Provide the (X, Y) coordinate of the cell's center where the given text is located.  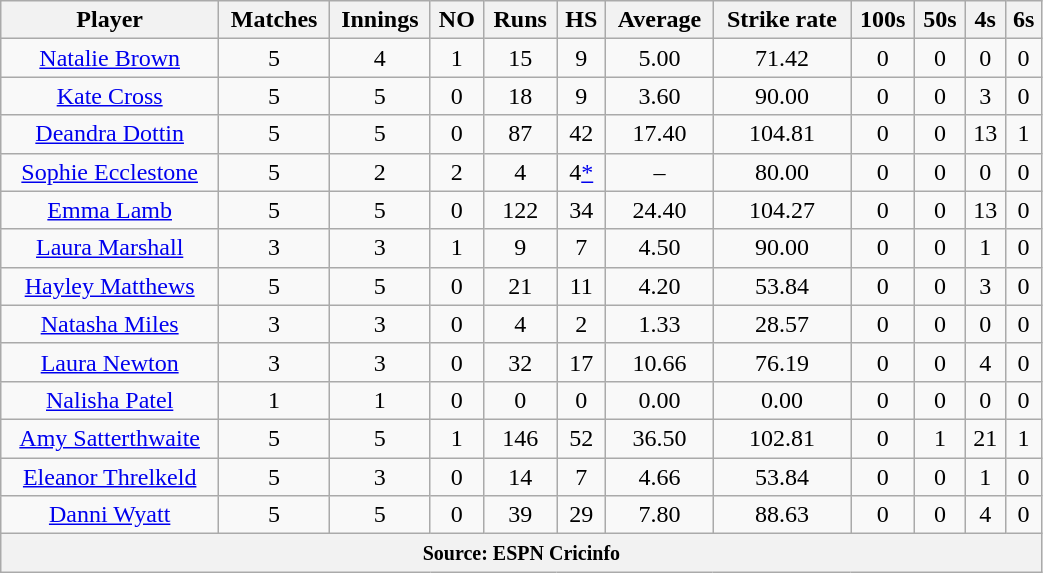
6s (1024, 20)
24.40 (660, 210)
29 (582, 515)
11 (582, 286)
14 (520, 477)
– (660, 172)
39 (520, 515)
Nalisha Patel (110, 400)
15 (520, 58)
Player (110, 20)
Kate Cross (110, 96)
88.63 (782, 515)
Laura Newton (110, 362)
Strike rate (782, 20)
10.66 (660, 362)
Eleanor Threlkeld (110, 477)
4.20 (660, 286)
3.60 (660, 96)
146 (520, 438)
71.42 (782, 58)
Sophie Ecclestone (110, 172)
32 (520, 362)
104.81 (782, 134)
Matches (274, 20)
4.66 (660, 477)
102.81 (782, 438)
1.33 (660, 324)
Average (660, 20)
76.19 (782, 362)
50s (940, 20)
Natalie Brown (110, 58)
Source: ESPN Cricinfo (522, 553)
18 (520, 96)
17.40 (660, 134)
87 (520, 134)
34 (582, 210)
122 (520, 210)
52 (582, 438)
100s (883, 20)
5.00 (660, 58)
Hayley Matthews (110, 286)
80.00 (782, 172)
42 (582, 134)
7.80 (660, 515)
36.50 (660, 438)
Natasha Miles (110, 324)
Emma Lamb (110, 210)
17 (582, 362)
Amy Satterthwaite (110, 438)
104.27 (782, 210)
Laura Marshall (110, 248)
4.50 (660, 248)
28.57 (782, 324)
HS (582, 20)
Danni Wyatt (110, 515)
4* (582, 172)
Runs (520, 20)
Innings (380, 20)
NO (456, 20)
4s (985, 20)
Deandra Dottin (110, 134)
